Search for the cell housing the specified text and yield its [X, Y] center coordinate. 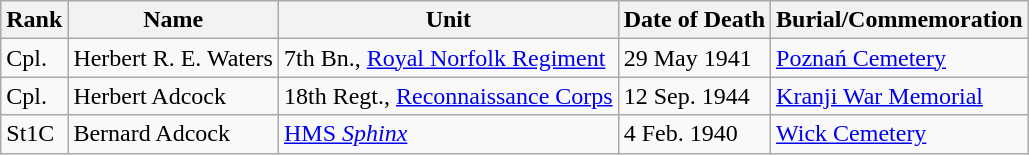
Bernard Adcock [174, 134]
HMS Sphinx [448, 134]
Unit [448, 20]
Wick Cemetery [900, 134]
4 Feb. 1940 [694, 134]
St1C [34, 134]
29 May 1941 [694, 58]
Burial/Commemoration [900, 20]
Herbert Adcock [174, 96]
Herbert R. E. Waters [174, 58]
Date of Death [694, 20]
7th Bn., Royal Norfolk Regiment [448, 58]
12 Sep. 1944 [694, 96]
18th Regt., Reconnaissance Corps [448, 96]
Kranji War Memorial [900, 96]
Poznań Cemetery [900, 58]
Name [174, 20]
Rank [34, 20]
